Search for the cell housing the specified text and yield its [x, y] center coordinate. 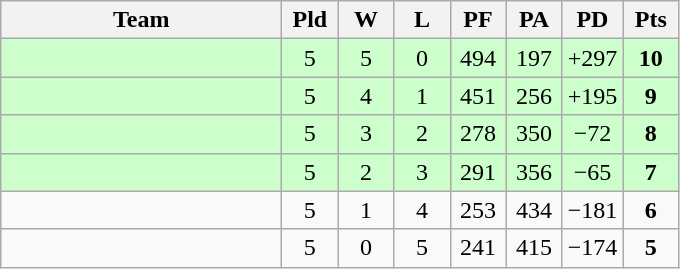
−174 [592, 248]
253 [478, 210]
415 [534, 248]
494 [478, 58]
PF [478, 20]
9 [651, 96]
241 [478, 248]
8 [651, 134]
291 [478, 172]
7 [651, 172]
−72 [592, 134]
Pld [310, 20]
451 [478, 96]
PD [592, 20]
−65 [592, 172]
PA [534, 20]
350 [534, 134]
6 [651, 210]
+195 [592, 96]
434 [534, 210]
Team [142, 20]
10 [651, 58]
+297 [592, 58]
Pts [651, 20]
−181 [592, 210]
256 [534, 96]
278 [478, 134]
L [422, 20]
356 [534, 172]
W [366, 20]
197 [534, 58]
